Return the (x, y) coordinate for the center point of the cell that contains the specified text.  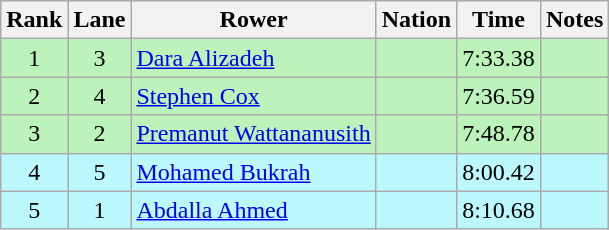
Dara Alizadeh (254, 58)
7:36.59 (499, 96)
Notes (574, 20)
7:33.38 (499, 58)
Rank (34, 20)
8:10.68 (499, 210)
Abdalla Ahmed (254, 210)
7:48.78 (499, 134)
Stephen Cox (254, 96)
Lane (100, 20)
Mohamed Bukrah (254, 172)
Nation (416, 20)
Time (499, 20)
Rower (254, 20)
8:00.42 (499, 172)
Premanut Wattananusith (254, 134)
